Capture the cell that displays the provided text and extract its (x, y) central coordinate. 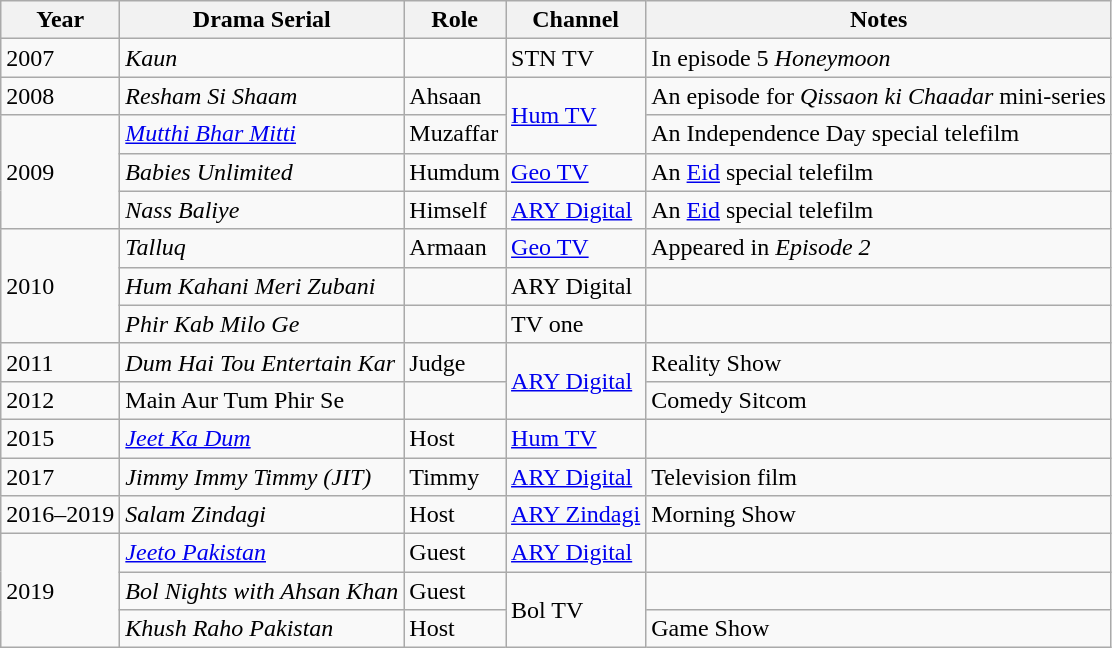
Jeeto Pakistan (262, 553)
Notes (879, 20)
Main Aur Tum Phir Se (262, 400)
2016–2019 (60, 515)
2017 (60, 477)
Year (60, 20)
Humdum (455, 172)
Hum Kahani Meri Zubani (262, 286)
Morning Show (879, 515)
Ahsaan (455, 96)
Role (455, 20)
Talluq (262, 248)
Resham Si Shaam (262, 96)
2010 (60, 286)
ARY Zindagi (576, 515)
Comedy Sitcom (879, 400)
Jeet Ka Dum (262, 438)
Appeared in Episode 2 (879, 248)
2009 (60, 172)
In episode 5 Honeymoon (879, 58)
2011 (60, 362)
TV one (576, 324)
Game Show (879, 629)
Channel (576, 20)
Timmy (455, 477)
STN TV (576, 58)
Dum Hai Tou Entertain Kar (262, 362)
Salam Zindagi (262, 515)
Khush Raho Pakistan (262, 629)
Television film (879, 477)
Reality Show (879, 362)
An episode for Qissaon ki Chaadar mini-series (879, 96)
Jimmy Immy Timmy (JIT) (262, 477)
Babies Unlimited (262, 172)
Himself (455, 210)
2012 (60, 400)
Muzaffar (455, 134)
2015 (60, 438)
2007 (60, 58)
Bol Nights with Ahsan Khan (262, 591)
Kaun (262, 58)
Mutthi Bhar Mitti (262, 134)
2008 (60, 96)
Judge (455, 362)
Bol TV (576, 610)
2019 (60, 591)
Drama Serial (262, 20)
Phir Kab Milo Ge (262, 324)
An Independence Day special telefilm (879, 134)
Nass Baliye (262, 210)
Armaan (455, 248)
